For the text-containing cell, return its midpoint in (X, Y) coordinate format. 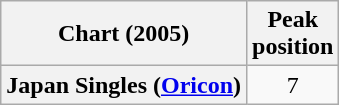
Chart (2005) (124, 34)
Japan Singles (Oricon) (124, 85)
Peakposition (293, 34)
7 (293, 85)
